For the text-containing cell, return its midpoint in [x, y] coordinate format. 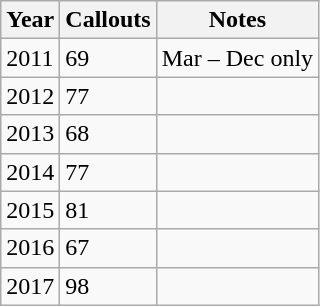
2012 [30, 96]
69 [108, 58]
Year [30, 20]
2011 [30, 58]
98 [108, 286]
81 [108, 210]
Notes [237, 20]
2014 [30, 172]
68 [108, 134]
2017 [30, 286]
Callouts [108, 20]
2016 [30, 248]
2013 [30, 134]
67 [108, 248]
2015 [30, 210]
Mar – Dec only [237, 58]
